Return the (x, y) coordinate for the center point of the cell that contains the specified text.  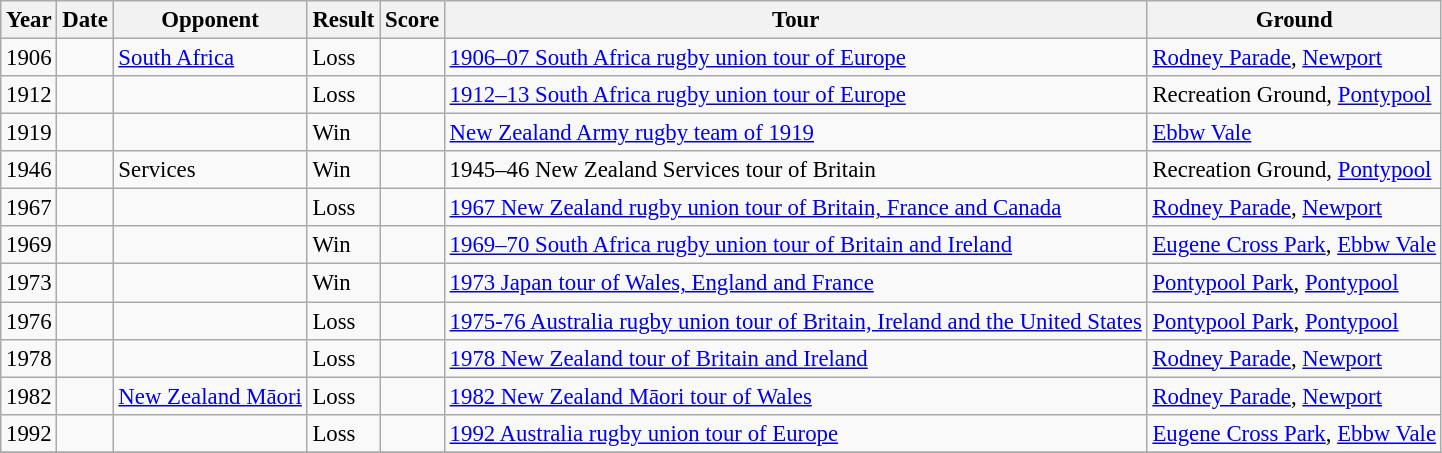
1912–13 South Africa rugby union tour of Europe (796, 95)
1982 New Zealand Māori tour of Wales (796, 396)
1906–07 South Africa rugby union tour of Europe (796, 58)
1973 Japan tour of Wales, England and France (796, 283)
Tour (796, 20)
Score (412, 20)
1906 (29, 58)
1969–70 South Africa rugby union tour of Britain and Ireland (796, 245)
South Africa (210, 58)
Ground (1294, 20)
1978 (29, 358)
Year (29, 20)
New Zealand Army rugby team of 1919 (796, 133)
New Zealand Māori (210, 396)
1982 (29, 396)
1912 (29, 95)
1976 (29, 321)
1992 (29, 433)
1919 (29, 133)
1975-76 Australia rugby union tour of Britain, Ireland and the United States (796, 321)
1992 Australia rugby union tour of Europe (796, 433)
1946 (29, 170)
Opponent (210, 20)
1967 New Zealand rugby union tour of Britain, France and Canada (796, 208)
1969 (29, 245)
Services (210, 170)
1973 (29, 283)
Date (85, 20)
1967 (29, 208)
Result (344, 20)
Ebbw Vale (1294, 133)
1978 New Zealand tour of Britain and Ireland (796, 358)
1945–46 New Zealand Services tour of Britain (796, 170)
